Search for the cell housing the specified text and yield its [x, y] center coordinate. 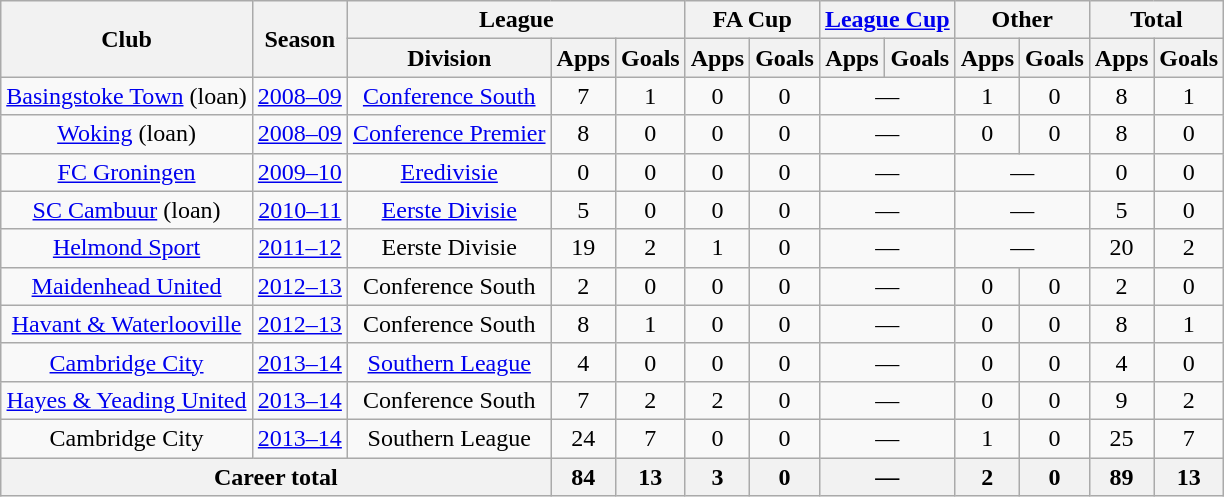
Woking (loan) [127, 134]
Havant & Waterlooville [127, 324]
Other [1022, 20]
Conference Premier [449, 134]
Eredivisie [449, 172]
Maidenhead United [127, 286]
24 [583, 438]
Helmond Sport [127, 248]
2010–11 [300, 210]
League [516, 20]
Season [300, 39]
Basingstoke Town (loan) [127, 96]
Club [127, 39]
League Cup [887, 20]
Hayes & Yeading United [127, 400]
89 [1121, 477]
FA Cup [752, 20]
2011–12 [300, 248]
FC Groningen [127, 172]
Division [449, 58]
19 [583, 248]
20 [1121, 248]
2009–10 [300, 172]
25 [1121, 438]
9 [1121, 400]
3 [717, 477]
SC Cambuur (loan) [127, 210]
84 [583, 477]
Total [1156, 20]
Career total [276, 477]
